For the text-containing cell, return its midpoint in (x, y) coordinate format. 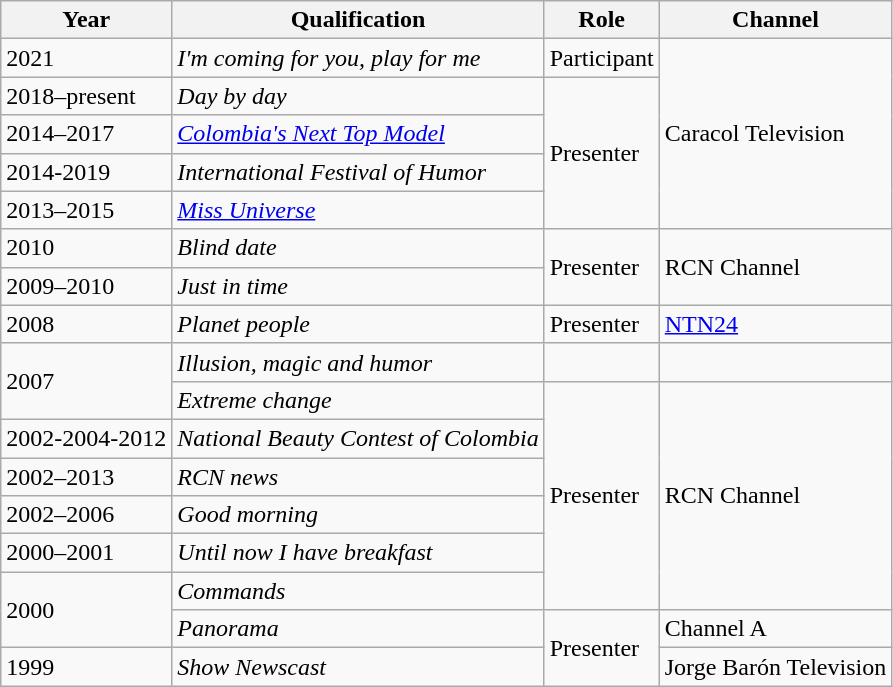
Miss Universe (358, 210)
2002–2006 (86, 515)
Channel (775, 20)
Qualification (358, 20)
2013–2015 (86, 210)
Channel A (775, 629)
Extreme change (358, 400)
Illusion, magic and humor (358, 362)
Blind date (358, 248)
2014-2019 (86, 172)
Day by day (358, 96)
Just in time (358, 286)
Jorge Barón Television (775, 667)
Good morning (358, 515)
I'm coming for you, play for me (358, 58)
2002–2013 (86, 477)
2018–present (86, 96)
2008 (86, 324)
2000–2001 (86, 553)
Participant (602, 58)
NTN24 (775, 324)
2009–2010 (86, 286)
Until now I have breakfast (358, 553)
International Festival of Humor (358, 172)
2000 (86, 610)
2014–2017 (86, 134)
2002-2004-2012 (86, 438)
Commands (358, 591)
2021 (86, 58)
Year (86, 20)
Planet people (358, 324)
National Beauty Contest of Colombia (358, 438)
2010 (86, 248)
Panorama (358, 629)
Colombia's Next Top Model (358, 134)
RCN news (358, 477)
Show Newscast (358, 667)
1999 (86, 667)
Role (602, 20)
2007 (86, 381)
Caracol Television (775, 134)
